Output the (x, y) coordinate of the center of the cell containing the given text.  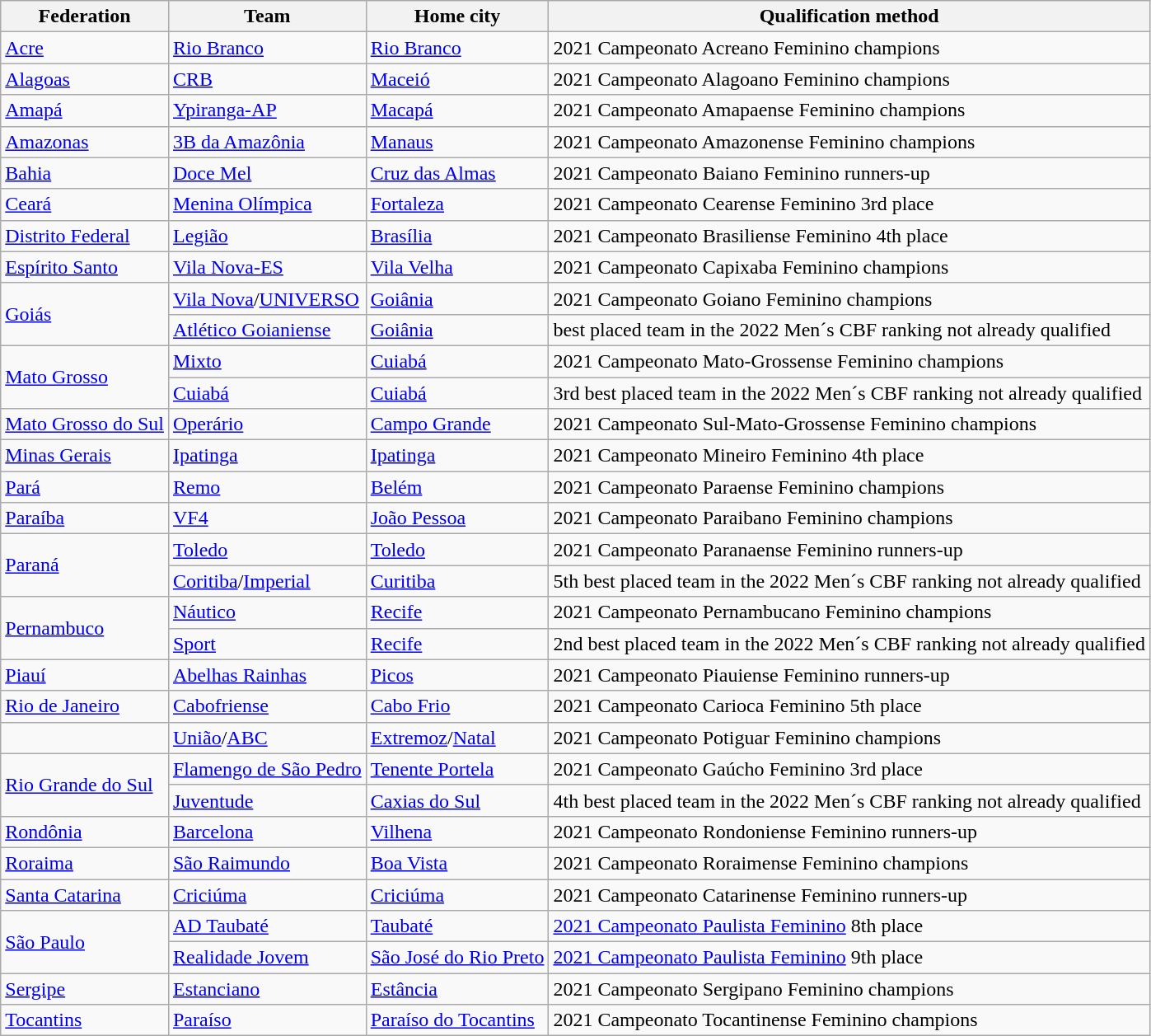
Home city (457, 16)
Menina Olímpica (267, 204)
Amapá (85, 110)
Vilhena (457, 832)
Abelhas Rainhas (267, 675)
Paraíba (85, 518)
Doce Mel (267, 173)
2021 Campeonato Cearense Feminino 3rd place (849, 204)
2021 Campeonato Paraibano Feminino champions (849, 518)
2021 Campeonato Paulista Feminino 8th place (849, 926)
Cabofriense (267, 706)
2021 Campeonato Brasiliense Feminino 4th place (849, 236)
Operário (267, 424)
Flamengo de São Pedro (267, 769)
Paraíso (267, 1020)
3B da Amazônia (267, 142)
Estância (457, 989)
best placed team in the 2022 Men´s CBF ranking not already qualified (849, 330)
Barcelona (267, 832)
2021 Campeonato Sergipano Feminino champions (849, 989)
2021 Campeonato Amazonense Feminino champions (849, 142)
2021 Campeonato Tocantinense Feminino champions (849, 1020)
2021 Campeonato Potiguar Feminino champions (849, 738)
Manaus (457, 142)
Rondônia (85, 832)
Coritiba/Imperial (267, 581)
2nd best placed team in the 2022 Men´s CBF ranking not already qualified (849, 644)
Extremoz/Natal (457, 738)
2021 Campeonato Carioca Feminino 5th place (849, 706)
Goiás (85, 314)
Acre (85, 48)
Distrito Federal (85, 236)
Amazonas (85, 142)
João Pessoa (457, 518)
Alagoas (85, 79)
Ypiranga-AP (267, 110)
Piauí (85, 675)
Juventude (267, 800)
Atlético Goianiense (267, 330)
Team (267, 16)
Mixto (267, 361)
2021 Campeonato Piauiense Feminino runners-up (849, 675)
Macapá (457, 110)
União/ABC (267, 738)
Remo (267, 487)
AD Taubaté (267, 926)
2021 Campeonato Roraimense Feminino champions (849, 863)
São José do Rio Preto (457, 958)
Vila Velha (457, 267)
Sergipe (85, 989)
Legião (267, 236)
Mato Grosso do Sul (85, 424)
Santa Catarina (85, 894)
2021 Campeonato Goiano Feminino champions (849, 298)
3rd best placed team in the 2022 Men´s CBF ranking not already qualified (849, 393)
2021 Campeonato Baiano Feminino runners-up (849, 173)
Minas Gerais (85, 456)
5th best placed team in the 2022 Men´s CBF ranking not already qualified (849, 581)
Paraná (85, 565)
2021 Campeonato Pernambucano Feminino champions (849, 612)
VF4 (267, 518)
Paraíso do Tocantins (457, 1020)
Qualification method (849, 16)
4th best placed team in the 2022 Men´s CBF ranking not already qualified (849, 800)
Cruz das Almas (457, 173)
Campo Grande (457, 424)
2021 Campeonato Mato-Grossense Feminino champions (849, 361)
Vila Nova-ES (267, 267)
Sport (267, 644)
Curitiba (457, 581)
Rio Grande do Sul (85, 785)
Tenente Portela (457, 769)
Tocantins (85, 1020)
Rio de Janeiro (85, 706)
Belém (457, 487)
Federation (85, 16)
Caxias do Sul (457, 800)
2021 Campeonato Sul-Mato-Grossense Feminino champions (849, 424)
Vila Nova/UNIVERSO (267, 298)
Boa Vista (457, 863)
2021 Campeonato Alagoano Feminino champions (849, 79)
Pará (85, 487)
2021 Campeonato Amapaense Feminino champions (849, 110)
Bahia (85, 173)
Realidade Jovem (267, 958)
2021 Campeonato Rondoniense Feminino runners-up (849, 832)
2021 Campeonato Mineiro Feminino 4th place (849, 456)
Roraima (85, 863)
Maceió (457, 79)
Mato Grosso (85, 377)
São Paulo (85, 942)
2021 Campeonato Paraense Feminino champions (849, 487)
Estanciano (267, 989)
2021 Campeonato Paranaense Feminino runners-up (849, 550)
CRB (267, 79)
2021 Campeonato Acreano Feminino champions (849, 48)
São Raimundo (267, 863)
Picos (457, 675)
Náutico (267, 612)
2021 Campeonato Gaúcho Feminino 3rd place (849, 769)
2021 Campeonato Paulista Feminino 9th place (849, 958)
2021 Campeonato Catarinense Feminino runners-up (849, 894)
Pernambuco (85, 628)
Espírito Santo (85, 267)
Ceará (85, 204)
Taubaté (457, 926)
Cabo Frio (457, 706)
Fortaleza (457, 204)
2021 Campeonato Capixaba Feminino champions (849, 267)
Brasília (457, 236)
